Output the [X, Y] coordinate of the center of the cell containing the given text.  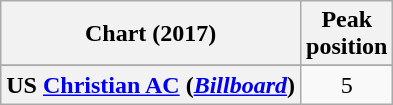
5 [347, 85]
Chart (2017) [151, 34]
US Christian AC (Billboard) [151, 85]
Peakposition [347, 34]
